Capture the cell that displays the provided text and extract its [x, y] central coordinate. 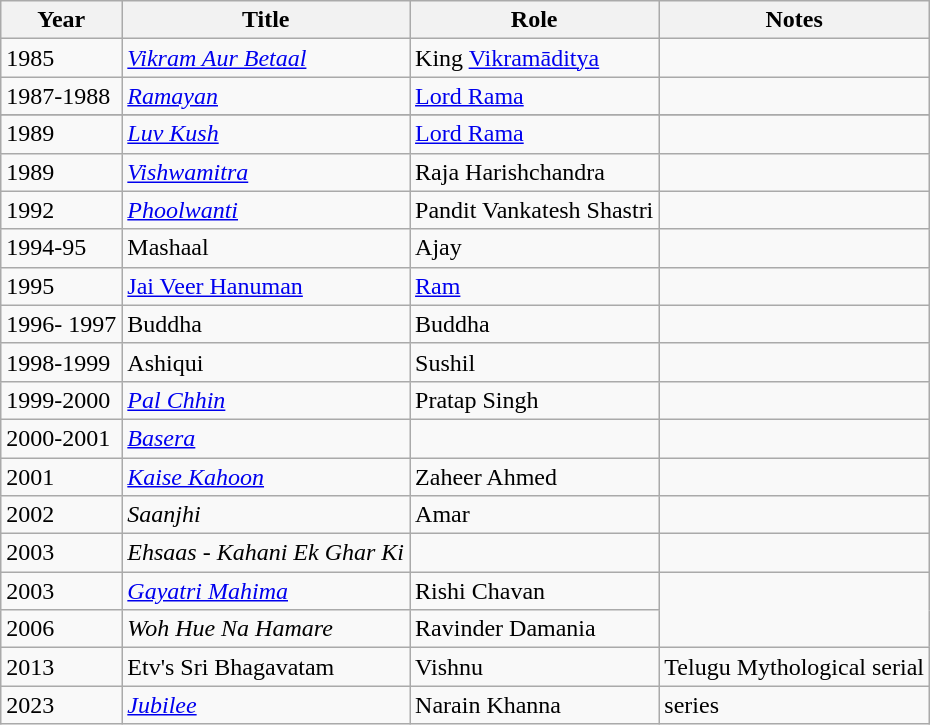
2002 [62, 515]
Ravinder Damania [534, 629]
Ajay [534, 248]
Ehsaas - Kahani Ek Ghar Ki [266, 553]
1985 [62, 58]
Woh Hue Na Hamare [266, 629]
Vishnu [534, 667]
2013 [62, 667]
Vikram Aur Betaal [266, 58]
series [794, 705]
Amar [534, 515]
2000-2001 [62, 438]
Pandit Vankatesh Shastri [534, 210]
Notes [794, 20]
Raja Harishchandra [534, 172]
Jai Veer Hanuman [266, 286]
Basera [266, 438]
Sushil [534, 362]
Ramayan [266, 96]
2001 [62, 477]
Luv Kush [266, 134]
Phoolwanti [266, 210]
Pal Chhin [266, 400]
Ashiqui [266, 362]
King Vikramāditya [534, 58]
Narain Khanna [534, 705]
1999-2000 [62, 400]
Gayatri Mahima [266, 591]
Role [534, 20]
Title [266, 20]
Rishi Chavan [534, 591]
2023 [62, 705]
Jubilee [266, 705]
Etv's Sri Bhagavatam [266, 667]
Mashaal [266, 248]
Vishwamitra [266, 172]
Telugu Mythological serial [794, 667]
1992 [62, 210]
1996- 1997 [62, 324]
Zaheer Ahmed [534, 477]
1998-1999 [62, 362]
1995 [62, 286]
Ram [534, 286]
Kaise Kahoon [266, 477]
2006 [62, 629]
Year [62, 20]
1987-1988 [62, 96]
1994-95 [62, 248]
Saanjhi [266, 515]
Pratap Singh [534, 400]
